Search for the cell housing the specified text and yield its [x, y] center coordinate. 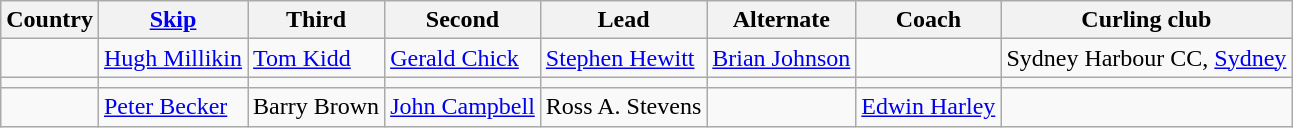
Coach [928, 20]
Country [50, 20]
Second [463, 20]
Skip [172, 20]
Alternate [782, 20]
Brian Johnson [782, 58]
Edwin Harley [928, 107]
Tom Kidd [316, 58]
Curling club [1146, 20]
Hugh Millikin [172, 58]
Lead [623, 20]
Third [316, 20]
Ross A. Stevens [623, 107]
Barry Brown [316, 107]
Gerald Chick [463, 58]
Stephen Hewitt [623, 58]
John Campbell [463, 107]
Peter Becker [172, 107]
Sydney Harbour CC, Sydney [1146, 58]
